Provide the [x, y] coordinate of the cell's center where the given text is located.  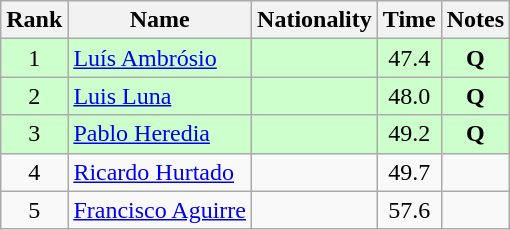
57.6 [409, 210]
Notes [475, 20]
1 [34, 58]
5 [34, 210]
Pablo Heredia [160, 134]
Time [409, 20]
49.7 [409, 172]
2 [34, 96]
4 [34, 172]
Luís Ambrósio [160, 58]
Luis Luna [160, 96]
Francisco Aguirre [160, 210]
Rank [34, 20]
Nationality [315, 20]
49.2 [409, 134]
3 [34, 134]
48.0 [409, 96]
Ricardo Hurtado [160, 172]
47.4 [409, 58]
Name [160, 20]
